Find where the given text appears and provide that cell's center as (x, y) coordinate. 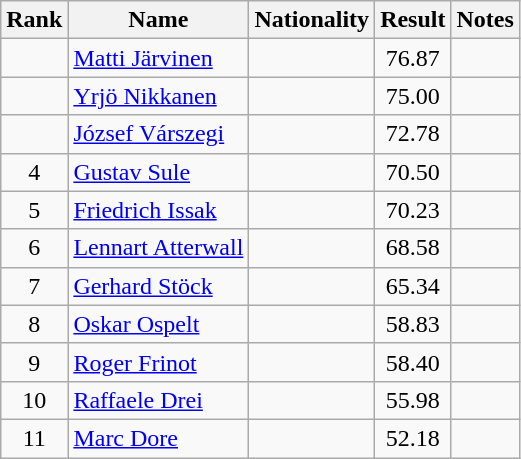
Roger Frinot (158, 362)
52.18 (413, 438)
Yrjö Nikkanen (158, 96)
Result (413, 20)
József Várszegi (158, 134)
Raffaele Drei (158, 400)
58.83 (413, 324)
Friedrich Issak (158, 210)
11 (34, 438)
Lennart Atterwall (158, 248)
Notes (485, 20)
5 (34, 210)
68.58 (413, 248)
Name (158, 20)
Marc Dore (158, 438)
Nationality (312, 20)
58.40 (413, 362)
70.23 (413, 210)
72.78 (413, 134)
Oskar Ospelt (158, 324)
9 (34, 362)
6 (34, 248)
Matti Järvinen (158, 58)
76.87 (413, 58)
75.00 (413, 96)
4 (34, 172)
70.50 (413, 172)
Gustav Sule (158, 172)
Rank (34, 20)
7 (34, 286)
65.34 (413, 286)
10 (34, 400)
8 (34, 324)
Gerhard Stöck (158, 286)
55.98 (413, 400)
